Search for the cell housing the specified text and yield its [X, Y] center coordinate. 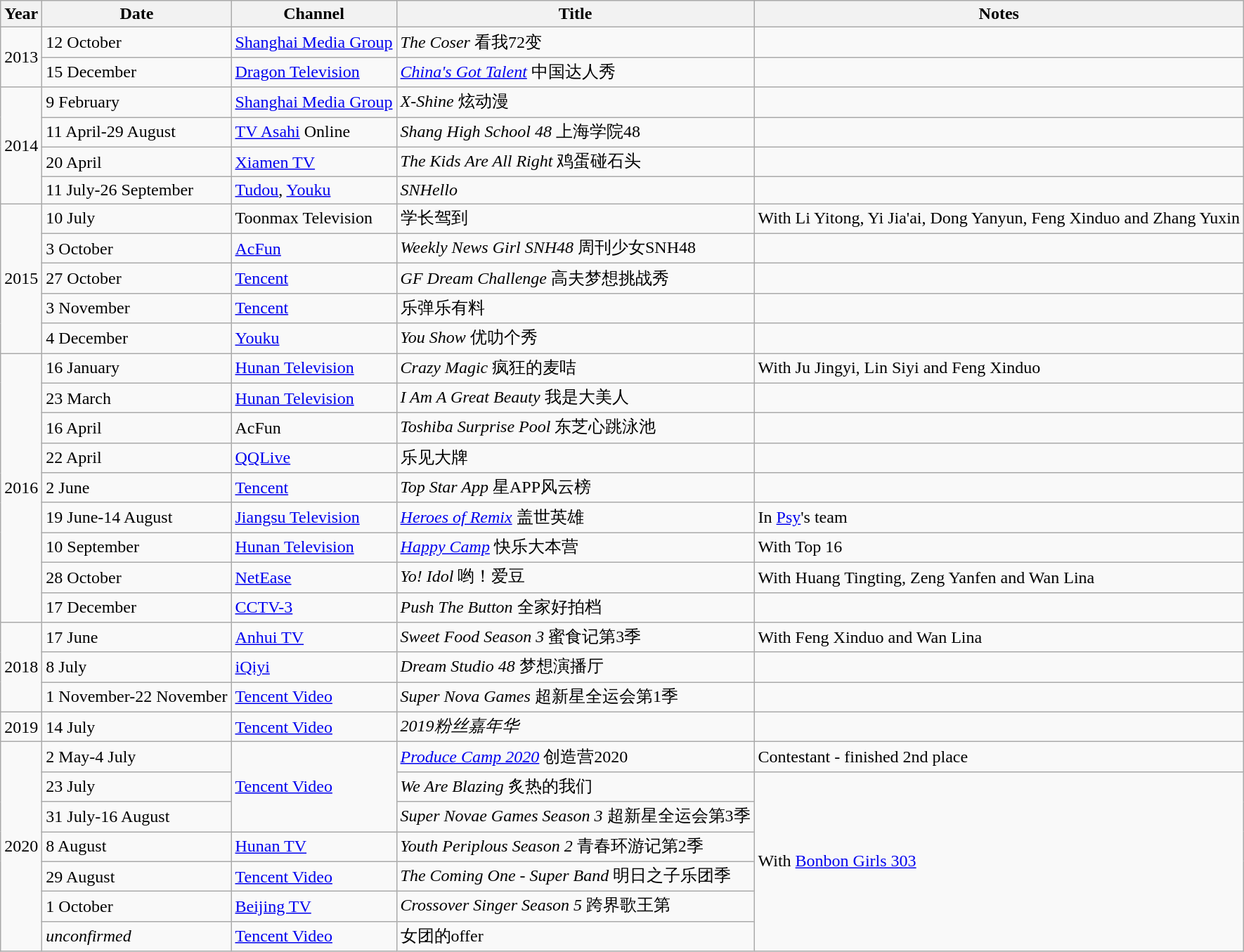
16 January [136, 368]
With Top 16 [999, 548]
2018 [21, 667]
2016 [21, 488]
Happy Camp 快乐大本营 [575, 548]
1 November-22 November [136, 697]
12 October [136, 42]
Jiangsu Television [313, 517]
Produce Camp 2020 创造营2020 [575, 757]
2013 [21, 58]
14 July [136, 726]
3 November [136, 308]
TV Asahi Online [313, 132]
With Li Yitong, Yi Jia'ai, Dong Yanyun, Feng Xinduo and Zhang Yuxin [999, 219]
乐弹乐有料 [575, 308]
Toshiba Surprise Pool 东芝心跳泳池 [575, 429]
China's Got Talent 中国达人秀 [575, 72]
Notes [999, 14]
With Ju Jingyi, Lin Siyi and Feng Xinduo [999, 368]
Youku [313, 339]
16 April [136, 429]
28 October [136, 578]
11 July-26 September [136, 190]
22 April [136, 458]
Super Novae Games Season 3 超新星全运会第3季 [575, 816]
Top Star App 星APP风云榜 [575, 488]
Crossover Singer Season 5 跨界歌王第 [575, 906]
NetEase [313, 578]
SNHello [575, 190]
CCTV-3 [313, 607]
Xiamen TV [313, 162]
You Show 优叻个秀 [575, 339]
10 September [136, 548]
Title [575, 14]
29 August [136, 877]
Heroes of Remix 盖世英雄 [575, 517]
3 October [136, 249]
2014 [21, 145]
Push The Button 全家好拍档 [575, 607]
Weekly News Girl SNH48 周刊少女SNH48 [575, 249]
2 June [136, 488]
Dragon Television [313, 72]
Tudou, Youku [313, 190]
2 May-4 July [136, 757]
女团的offer [575, 936]
Toonmax Television [313, 219]
Beijing TV [313, 906]
Hunan TV [313, 847]
The Kids Are All Right 鸡蛋碰石头 [575, 162]
Year [21, 14]
We Are Blazing 炙热的我们 [575, 787]
Contestant - finished 2nd place [999, 757]
乐见大牌 [575, 458]
unconfirmed [136, 936]
QQLive [313, 458]
17 December [136, 607]
20 April [136, 162]
Sweet Food Season 3 蜜食记第3季 [575, 638]
1 October [136, 906]
23 July [136, 787]
17 June [136, 638]
Super Nova Games 超新星全运会第1季 [575, 697]
Date [136, 14]
27 October [136, 278]
The Coming One - Super Band 明日之子乐团季 [575, 877]
X-Shine 炫动漫 [575, 103]
With Feng Xinduo and Wan Lina [999, 638]
15 December [136, 72]
学长驾到 [575, 219]
iQiyi [313, 667]
In Psy's team [999, 517]
2015 [21, 278]
2020 [21, 847]
8 August [136, 847]
I Am A Great Beauty 我是大美人 [575, 398]
Crazy Magic 疯狂的麦咭 [575, 368]
The Coser 看我72变 [575, 42]
23 March [136, 398]
10 July [136, 219]
Dream Studio 48 梦想演播厅 [575, 667]
2019 [21, 726]
With Bonbon Girls 303 [999, 861]
9 February [136, 103]
Yo! Idol 哟！爱豆 [575, 578]
Youth Periplous Season 2 青春环游记第2季 [575, 847]
Anhui TV [313, 638]
19 June-14 August [136, 517]
Channel [313, 14]
2019粉丝嘉年华 [575, 726]
Shang High School 48 上海学院48 [575, 132]
11 April-29 August [136, 132]
With Huang Tingting, Zeng Yanfen and Wan Lina [999, 578]
8 July [136, 667]
GF Dream Challenge 高夫梦想挑战秀 [575, 278]
4 December [136, 339]
31 July-16 August [136, 816]
